From the cell containing the given text, extract its center point as [X, Y] coordinate. 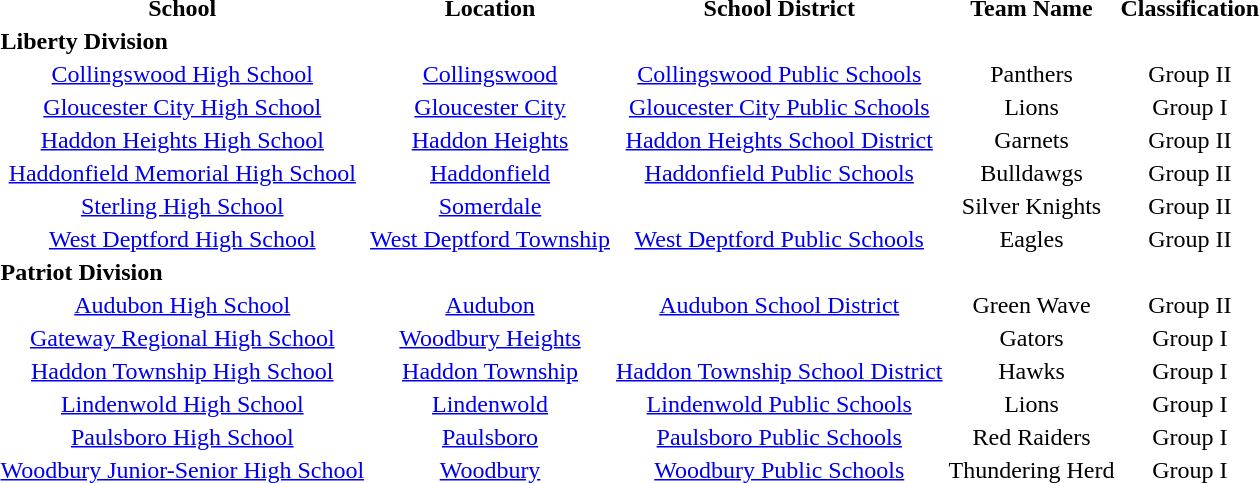
Haddonfield Public Schools [779, 173]
Lindenwold Public Schools [779, 404]
Red Raiders [1032, 437]
Haddon Heights School District [779, 140]
Woodbury Heights [490, 338]
Gators [1032, 338]
Audubon [490, 305]
Panthers [1032, 74]
Silver Knights [1032, 206]
Lindenwold [490, 404]
Paulsboro [490, 437]
Haddon Township School District [779, 371]
West Deptford Township [490, 239]
West Deptford Public Schools [779, 239]
Eagles [1032, 239]
Hawks [1032, 371]
Bulldawgs [1032, 173]
Haddonfield [490, 173]
Somerdale [490, 206]
Gloucester City Public Schools [779, 107]
Green Wave [1032, 305]
Haddon Heights [490, 140]
Paulsboro Public Schools [779, 437]
Collingswood Public Schools [779, 74]
Audubon School District [779, 305]
Haddon Township [490, 371]
Collingswood [490, 74]
Garnets [1032, 140]
Gloucester City [490, 107]
